Scan for the cell matching the given text and deliver its (x, y) coordinate at center. 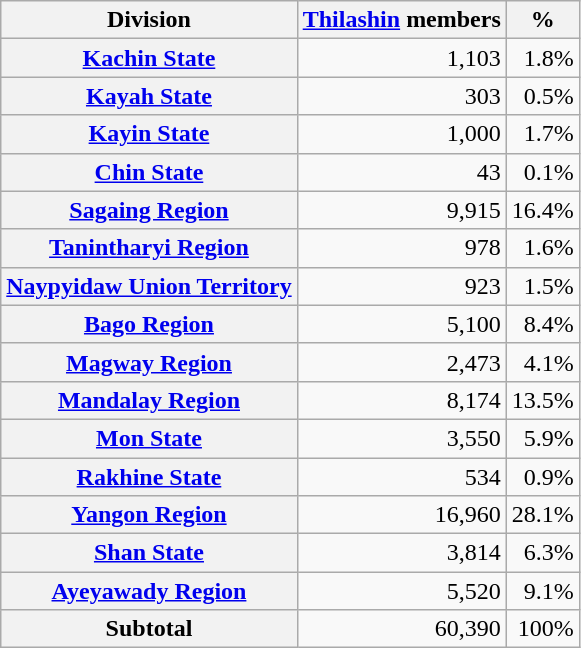
9,915 (402, 210)
Mandalay Region (149, 400)
Chin State (149, 172)
5.9% (542, 438)
60,390 (402, 629)
978 (402, 248)
28.1% (542, 515)
% (542, 20)
1.8% (542, 58)
0.1% (542, 172)
Ayeyawady Region (149, 591)
13.5% (542, 400)
Shan State (149, 553)
Thilashin members (402, 20)
5,100 (402, 324)
1.7% (542, 134)
Subtotal (149, 629)
Kayah State (149, 96)
1.5% (542, 286)
16.4% (542, 210)
923 (402, 286)
Mon State (149, 438)
16,960 (402, 515)
43 (402, 172)
Sagaing Region (149, 210)
Bago Region (149, 324)
0.9% (542, 477)
1,000 (402, 134)
Division (149, 20)
3,814 (402, 553)
Yangon Region (149, 515)
Tanintharyi Region (149, 248)
6.3% (542, 553)
Magway Region (149, 362)
9.1% (542, 591)
3,550 (402, 438)
1.6% (542, 248)
Naypyidaw Union Territory (149, 286)
0.5% (542, 96)
303 (402, 96)
2,473 (402, 362)
1,103 (402, 58)
8.4% (542, 324)
534 (402, 477)
5,520 (402, 591)
8,174 (402, 400)
Rakhine State (149, 477)
100% (542, 629)
Kayin State (149, 134)
4.1% (542, 362)
Kachin State (149, 58)
